Scan for the cell matching the given text and deliver its [x, y] coordinate at center. 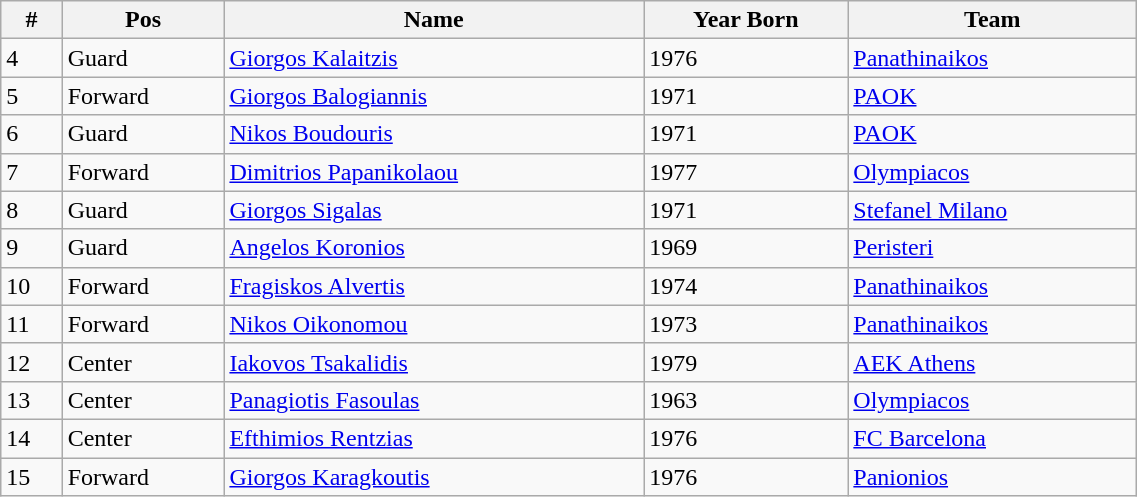
Angelos Koronios [434, 248]
Stefanel Milano [992, 210]
Giorgos Sigalas [434, 210]
Name [434, 20]
1979 [746, 362]
1963 [746, 400]
7 [32, 172]
10 [32, 286]
Efthimios Rentzias [434, 438]
6 [32, 134]
FC Barcelona [992, 438]
1974 [746, 286]
4 [32, 58]
5 [32, 96]
Nikos Oikonomou [434, 324]
# [32, 20]
Iakovos Tsakalidis [434, 362]
Team [992, 20]
Panionios [992, 477]
11 [32, 324]
13 [32, 400]
15 [32, 477]
Year Born [746, 20]
Nikos Boudouris [434, 134]
12 [32, 362]
AEK Athens [992, 362]
Giorgos Balogiannis [434, 96]
1977 [746, 172]
Panagiotis Fasoulas [434, 400]
Dimitrios Papanikolaou [434, 172]
1973 [746, 324]
Pos [143, 20]
1969 [746, 248]
8 [32, 210]
14 [32, 438]
9 [32, 248]
Giorgos Kalaitzis [434, 58]
Fragiskos Alvertis [434, 286]
Giorgos Karagkoutis [434, 477]
Peristeri [992, 248]
